For the text-containing cell, return its midpoint in [X, Y] coordinate format. 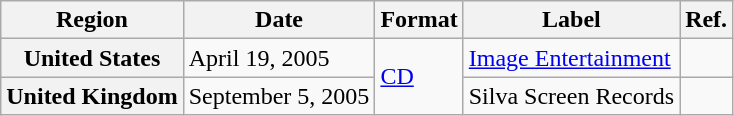
United States [92, 58]
Region [92, 20]
United Kingdom [92, 96]
Format [419, 20]
April 19, 2005 [279, 58]
CD [419, 77]
Ref. [706, 20]
Date [279, 20]
Image Entertainment [571, 58]
Label [571, 20]
September 5, 2005 [279, 96]
Silva Screen Records [571, 96]
